From the cell containing the given text, extract its center point as [x, y] coordinate. 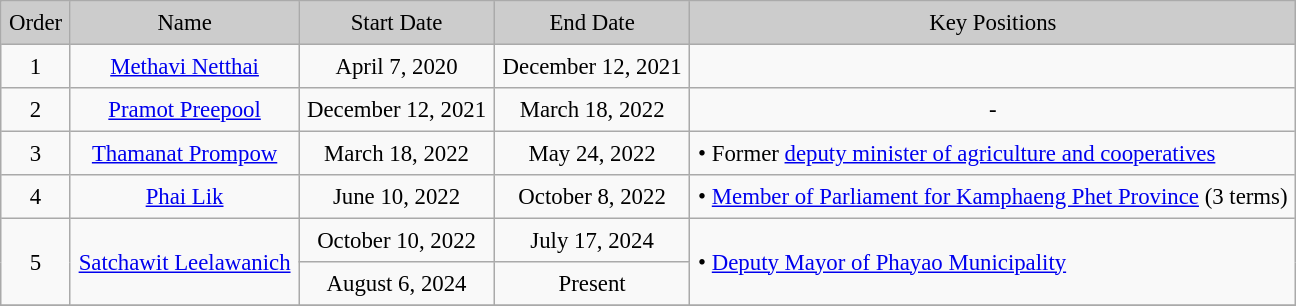
Start Date [397, 23]
Key Positions [993, 23]
October 10, 2022 [397, 240]
• Former deputy minister of agriculture and cooperatives [993, 153]
Methavi Netthai [184, 66]
October 8, 2022 [592, 197]
4 [36, 197]
April 7, 2020 [397, 66]
2 [36, 110]
July 17, 2024 [592, 240]
Order [36, 23]
Name [184, 23]
Satchawit Leelawanich [184, 262]
Thamanat Prompow [184, 153]
Present [592, 284]
3 [36, 153]
May 24, 2022 [592, 153]
5 [36, 262]
- [993, 110]
June 10, 2022 [397, 197]
Pramot Preepool [184, 110]
End Date [592, 23]
August 6, 2024 [397, 284]
1 [36, 66]
• Deputy Mayor of Phayao Municipality [993, 262]
• Member of Parliament for Kamphaeng Phet Province (3 terms) [993, 197]
Phai Lik [184, 197]
